Return [x, y] of the center of cell containing provided text 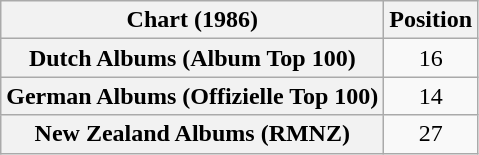
Chart (1986) [192, 20]
27 [431, 134]
16 [431, 58]
German Albums (Offizielle Top 100) [192, 96]
Position [431, 20]
New Zealand Albums (RMNZ) [192, 134]
Dutch Albums (Album Top 100) [192, 58]
14 [431, 96]
